Detect which cell encompasses the target text, then output its [x, y] center coordinate. 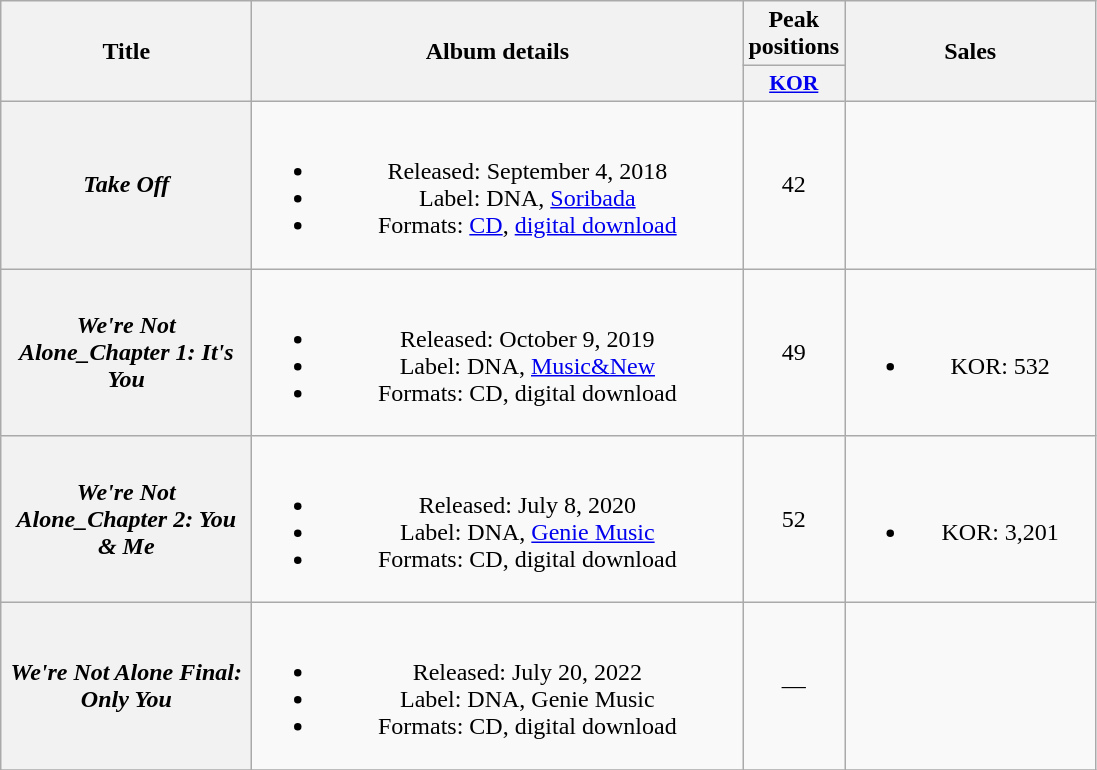
52 [794, 520]
Sales [970, 52]
Released: October 9, 2019Label: DNA, Music&NewFormats: CD, digital download [498, 352]
KOR: 532 [970, 352]
42 [794, 184]
We're Not Alone_Chapter 2: You & Me [126, 520]
We're Not Alone_Chapter 1: It's You [126, 352]
Released: September 4, 2018Label: DNA, SoribadaFormats: CD, digital download [498, 184]
KOR: 3,201 [970, 520]
Peakpositions [794, 34]
Take Off [126, 184]
49 [794, 352]
Released: July 20, 2022Label: DNA, Genie MusicFormats: CD, digital download [498, 686]
Title [126, 52]
Released: July 8, 2020Label: DNA, Genie MusicFormats: CD, digital download [498, 520]
Album details [498, 52]
We're Not Alone Final: Only You [126, 686]
KOR [794, 84]
— [794, 686]
